Extract the (x, y) coordinate from the center of the cell holding the provided text.  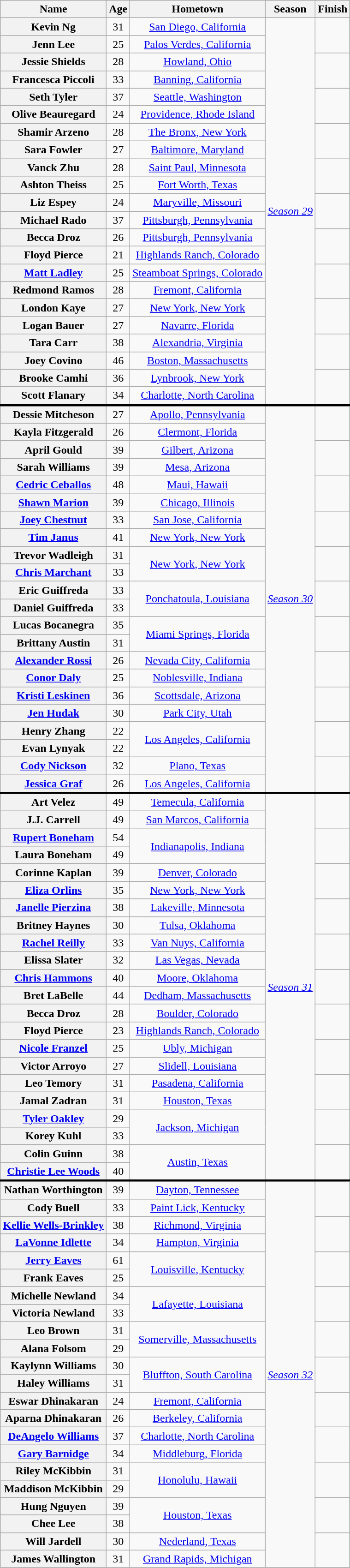
Kaylynn Williams (53, 1366)
Gilbert, Arizona (197, 449)
Alexander Rossi (53, 660)
Ubly, Michigan (197, 1048)
Jerry Eaves (53, 1260)
Tara Carr (53, 343)
Shawn Marion (53, 503)
Somerville, Massachusetts (197, 1339)
Berkeley, California (197, 1418)
Britney Haynes (53, 925)
Finish (333, 9)
Noblesville, Indiana (197, 678)
Brittany Austin (53, 643)
Kristi Leskinen (53, 695)
Indianapolis, Indiana (197, 846)
Van Nuys, California (197, 943)
Clermont, Florida (197, 432)
Hung Nguyen (53, 1506)
Maui, Hawaii (197, 485)
San Marcos, California (197, 820)
Mesa, Arizona (197, 467)
Art Velez (53, 802)
Chicago, Illinois (197, 503)
Chris Marchant (53, 573)
Sarah Williams (53, 467)
Jen Hudak (53, 713)
Dedham, Massachusetts (197, 995)
James Wallington (53, 1559)
Jamal Zadran (53, 1101)
Providence, Rhode Island (197, 114)
41 (118, 538)
Cody Buell (53, 1208)
Boulder, Colorado (197, 1013)
Scott Flanary (53, 396)
Tyler Oakley (53, 1119)
Korey Kuhl (53, 1136)
Maddison McKibbin (53, 1489)
Chris Hammons (53, 978)
Logan Bauer (53, 325)
Victoria Newland (53, 1313)
Michelle Newland (53, 1295)
Eliza Orlins (53, 890)
Denver, Colorado (197, 873)
Seattle, Washington (197, 97)
Apollo, Pennsylvania (197, 414)
Brooke Camhi (53, 378)
Alexandria, Virginia (197, 343)
Nederland, Texas (197, 1541)
Evan Lynyak (53, 748)
Aparna Dhinakaran (53, 1418)
Nathan Worthington (53, 1190)
Howland, Ohio (197, 62)
Christie Lee Woods (53, 1172)
Chee Lee (53, 1524)
Season (291, 9)
Steamboat Springs, Colorado (197, 273)
Miami Springs, Florida (197, 634)
23 (118, 1030)
Liz Espey (53, 202)
Palos Verdes, California (197, 44)
Laura Boneham (53, 855)
Ashton Theiss (53, 185)
Haley Williams (53, 1383)
The Bronx, New York (197, 132)
Will Jardell (53, 1541)
Season 32 (291, 1374)
Bret LaBelle (53, 995)
Jessie Shields (53, 62)
Nicole Franzel (53, 1048)
Dayton, Tennessee (197, 1190)
Tulsa, Oklahoma (197, 925)
Tim Janus (53, 538)
Moore, Oklahoma (197, 978)
Sara Fowler (53, 150)
Olive Beauregard (53, 114)
Rachel Reilly (53, 943)
Henry Zhang (53, 730)
Joey Chestnut (53, 520)
Colin Guinn (53, 1154)
Season 29 (291, 211)
Hometown (197, 9)
Banning, California (197, 79)
April Gould (53, 449)
Cedric Ceballos (53, 485)
Name (53, 9)
Richmond, Virginia (197, 1225)
Victor Arroyo (53, 1065)
Jackson, Michigan (197, 1127)
DeAngelo Williams (53, 1436)
Elissa Slater (53, 960)
Leo Temory (53, 1083)
Fort Worth, Texas (197, 185)
Conor Daly (53, 678)
Slidell, Louisiana (197, 1065)
Kevin Ng (53, 27)
Frank Eaves (53, 1278)
San Diego, California (197, 27)
Francesca Piccoli (53, 79)
Jenn Lee (53, 44)
Park City, Utah (197, 713)
Alana Folsom (53, 1348)
Navarre, Florida (197, 325)
Michael Rado (53, 220)
Hampton, Virginia (197, 1243)
Maryville, Missouri (197, 202)
Nevada City, California (197, 660)
Middleburg, Florida (197, 1454)
Cody Nickson (53, 766)
Lafayette, Louisiana (197, 1304)
Bluffton, South Carolina (197, 1375)
Austin, Texas (197, 1163)
Jessica Graf (53, 784)
Leo Brown (53, 1330)
Seth Tyler (53, 97)
LaVonne Idlette (53, 1243)
Age (118, 9)
Vanck Zhu (53, 167)
Kayla Fitzgerald (53, 432)
48 (118, 485)
Lakeville, Minnesota (197, 908)
54 (118, 838)
Season 31 (291, 987)
44 (118, 995)
21 (118, 255)
Riley McKibbin (53, 1471)
Louisville, Kentucky (197, 1269)
Scottsdale, Arizona (197, 695)
Eswar Dhinakaran (53, 1401)
San Jose, California (197, 520)
Dessie Mitcheson (53, 414)
Lucas Bocanegra (53, 625)
Daniel Guiffreda (53, 608)
Joey Covino (53, 360)
Redmond Ramos (53, 290)
Matt Ladley (53, 273)
Plano, Texas (197, 766)
61 (118, 1260)
Lynbrook, New York (197, 378)
Gary Barnidge (53, 1454)
Trevor Wadleigh (53, 555)
Baltimore, Maryland (197, 150)
Shamir Arzeno (53, 132)
Corinne Kaplan (53, 873)
Rupert Boneham (53, 838)
Grand Rapids, Michigan (197, 1559)
Eric Guiffreda (53, 590)
Boston, Massachusetts (197, 360)
46 (118, 360)
Janelle Pierzina (53, 908)
Paint Lick, Kentucky (197, 1208)
Saint Paul, Minnesota (197, 167)
Kellie Wells-Brinkley (53, 1225)
Honolulu, Hawaii (197, 1480)
Las Vegas, Nevada (197, 960)
J.J. Carrell (53, 820)
London Kaye (53, 308)
Ponchatoula, Louisiana (197, 599)
Temecula, California (197, 802)
Pasadena, California (197, 1083)
Season 30 (291, 599)
